Output the (x, y) coordinate of the center of the cell containing the given text.  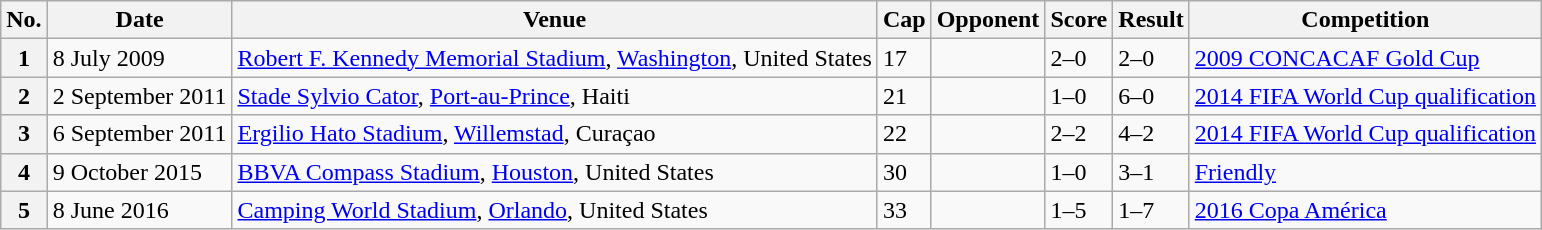
Ergilio Hato Stadium, Willemstad, Curaçao (554, 134)
21 (904, 96)
5 (24, 210)
2 September 2011 (140, 96)
Opponent (988, 20)
1–5 (1079, 210)
Venue (554, 20)
Robert F. Kennedy Memorial Stadium, Washington, United States (554, 58)
8 June 2016 (140, 210)
Competition (1365, 20)
Score (1079, 20)
1–7 (1151, 210)
6–0 (1151, 96)
BBVA Compass Stadium, Houston, United States (554, 172)
Stade Sylvio Cator, Port-au-Prince, Haiti (554, 96)
22 (904, 134)
2009 CONCACAF Gold Cup (1365, 58)
2016 Copa América (1365, 210)
6 September 2011 (140, 134)
3–1 (1151, 172)
33 (904, 210)
No. (24, 20)
4–2 (1151, 134)
Friendly (1365, 172)
9 October 2015 (140, 172)
Cap (904, 20)
Result (1151, 20)
Date (140, 20)
1 (24, 58)
17 (904, 58)
2 (24, 96)
3 (24, 134)
2–2 (1079, 134)
30 (904, 172)
8 July 2009 (140, 58)
4 (24, 172)
Camping World Stadium, Orlando, United States (554, 210)
